Scan for the cell matching the given text and deliver its [x, y] coordinate at center. 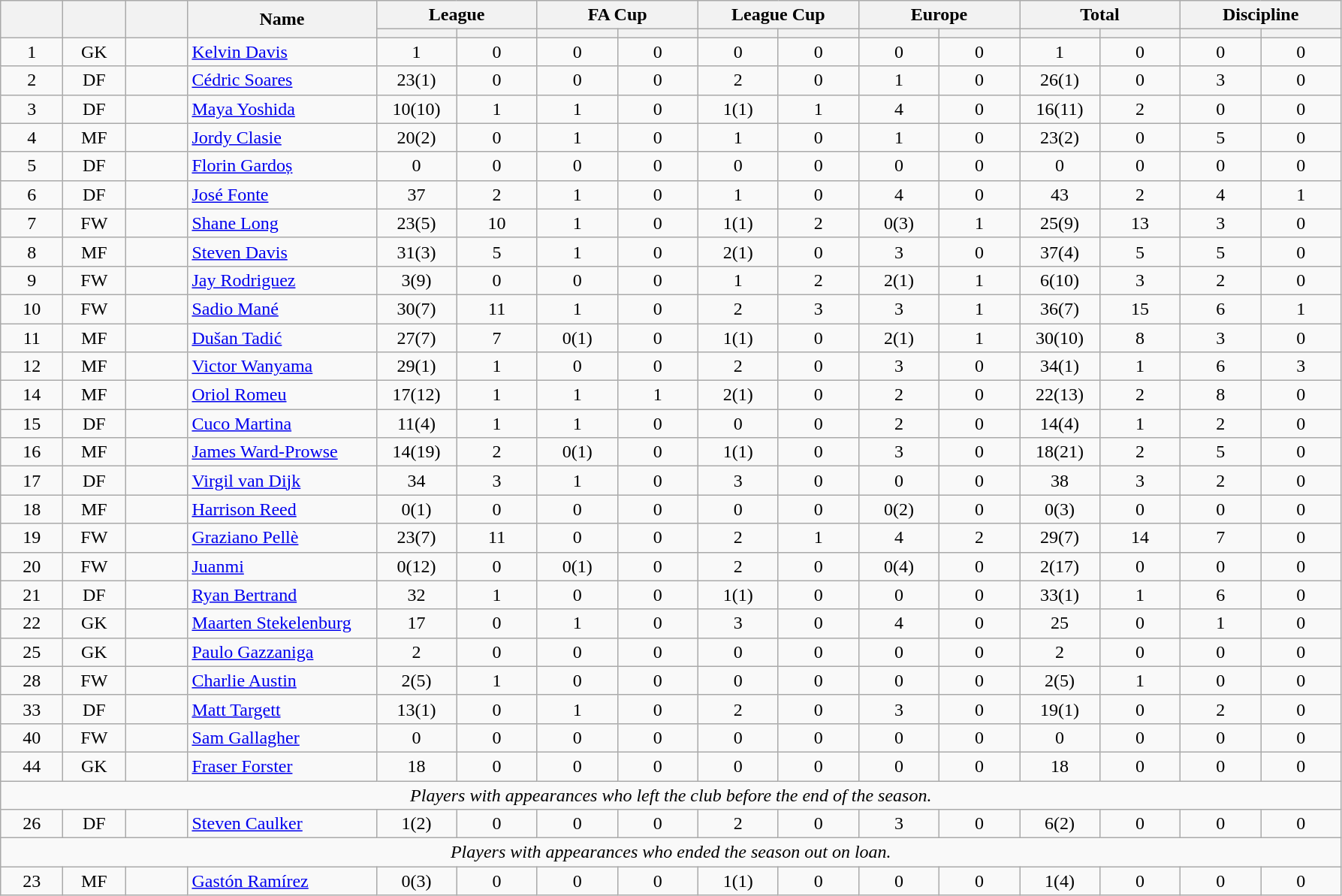
Jordy Clasie [282, 137]
1(4) [1060, 881]
6(2) [1060, 824]
Discipline [1261, 15]
Matt Targett [282, 709]
38 [1060, 481]
FA Cup [617, 15]
14(19) [416, 452]
Victor Wanyama [282, 367]
Players with appearances who left the club before the end of the season. [671, 795]
Graziano Pellè [282, 538]
12 [32, 367]
19(1) [1060, 709]
31(3) [416, 252]
0(2) [898, 509]
34(1) [1060, 367]
29(1) [416, 367]
23(5) [416, 223]
Harrison Reed [282, 509]
13(1) [416, 709]
26 [32, 824]
2(17) [1060, 566]
16(11) [1060, 109]
Sadio Mané [282, 309]
Gastón Ramírez [282, 881]
28 [32, 680]
6(10) [1060, 280]
11(4) [416, 424]
Paulo Gazzaniga [282, 652]
Dušan Tadić [282, 337]
0(4) [898, 566]
James Ward-Prowse [282, 452]
25(9) [1060, 223]
17(12) [416, 395]
League [457, 15]
10(10) [416, 109]
Charlie Austin [282, 680]
Jay Rodriguez [282, 280]
36(7) [1060, 309]
22 [32, 623]
Oriol Romeu [282, 395]
Juanmi [282, 566]
27(7) [416, 337]
Florin Gardoș [282, 166]
23(2) [1060, 137]
Steven Davis [282, 252]
Europe [939, 15]
Cuco Martina [282, 424]
23 [32, 881]
Total [1100, 15]
37 [416, 195]
32 [416, 595]
43 [1060, 195]
22(13) [1060, 395]
20 [32, 566]
Players with appearances who ended the season out on loan. [671, 852]
18(21) [1060, 452]
Name [282, 20]
29(7) [1060, 538]
9 [32, 280]
26(1) [1060, 80]
37(4) [1060, 252]
44 [32, 766]
23(7) [416, 538]
13 [1140, 223]
14(4) [1060, 424]
0(12) [416, 566]
Ryan Bertrand [282, 595]
33(1) [1060, 595]
30(7) [416, 309]
19 [32, 538]
3(9) [416, 280]
21 [32, 595]
23(1) [416, 80]
20(2) [416, 137]
Maarten Stekelenburg [282, 623]
1(2) [416, 824]
40 [32, 738]
Cédric Soares [282, 80]
33 [32, 709]
Fraser Forster [282, 766]
Steven Caulker [282, 824]
Shane Long [282, 223]
16 [32, 452]
Virgil van Dijk [282, 481]
League Cup [778, 15]
Maya Yoshida [282, 109]
Sam Gallagher [282, 738]
José Fonte [282, 195]
34 [416, 481]
Kelvin Davis [282, 52]
30(10) [1060, 337]
